Pinpoint the cell where the given text exists, returning its [X, Y] midpoint coordinate. 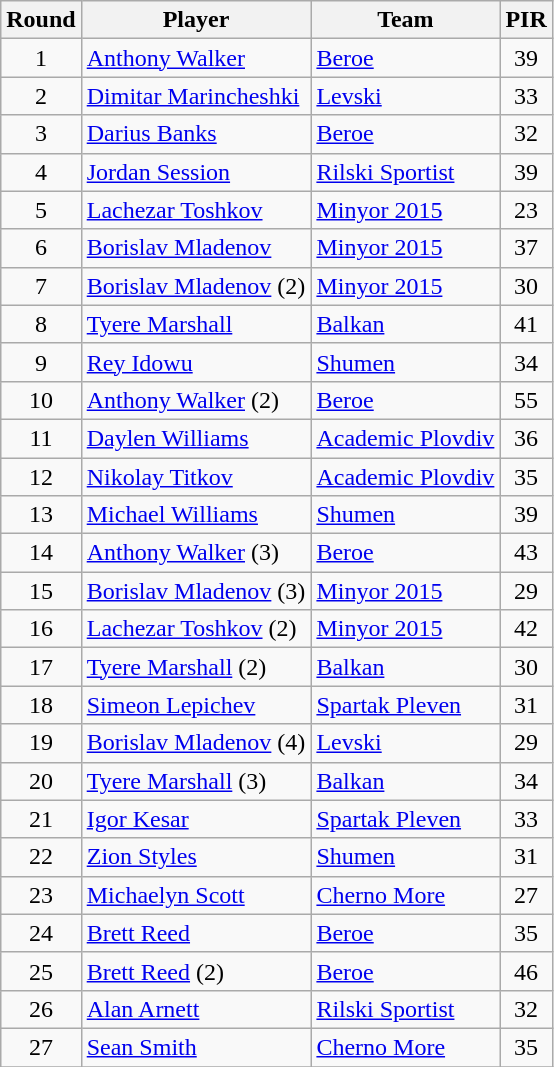
Anthony Walker (3) [196, 553]
10 [41, 400]
Michael Williams [196, 515]
6 [41, 248]
16 [41, 629]
42 [526, 629]
Darius Banks [196, 134]
Lachezar Toshkov [196, 210]
46 [526, 971]
Team [406, 20]
Tyere Marshall [196, 324]
2 [41, 96]
21 [41, 819]
Borislav Mladenov (4) [196, 743]
Anthony Walker (2) [196, 400]
11 [41, 438]
Igor Kesar [196, 819]
Michaelyn Scott [196, 895]
Borislav Mladenov [196, 248]
Anthony Walker [196, 58]
Zion Styles [196, 857]
8 [41, 324]
Brett Reed [196, 933]
Alan Arnett [196, 1009]
Simeon Lepichev [196, 705]
Dimitar Marincheshki [196, 96]
20 [41, 781]
13 [41, 515]
1 [41, 58]
41 [526, 324]
9 [41, 362]
4 [41, 172]
37 [526, 248]
Nikolay Titkov [196, 477]
36 [526, 438]
Tyere Marshall (2) [196, 667]
26 [41, 1009]
19 [41, 743]
22 [41, 857]
Round [41, 20]
5 [41, 210]
17 [41, 667]
55 [526, 400]
7 [41, 286]
Player [196, 20]
18 [41, 705]
24 [41, 933]
3 [41, 134]
25 [41, 971]
Daylen Williams [196, 438]
Brett Reed (2) [196, 971]
Sean Smith [196, 1047]
14 [41, 553]
Rey Idowu [196, 362]
Tyere Marshall (3) [196, 781]
43 [526, 553]
Borislav Mladenov (2) [196, 286]
Lachezar Toshkov (2) [196, 629]
15 [41, 591]
12 [41, 477]
Borislav Mladenov (3) [196, 591]
PIR [526, 20]
Jordan Session [196, 172]
